Pinpoint the cell where the given text exists, returning its [x, y] midpoint coordinate. 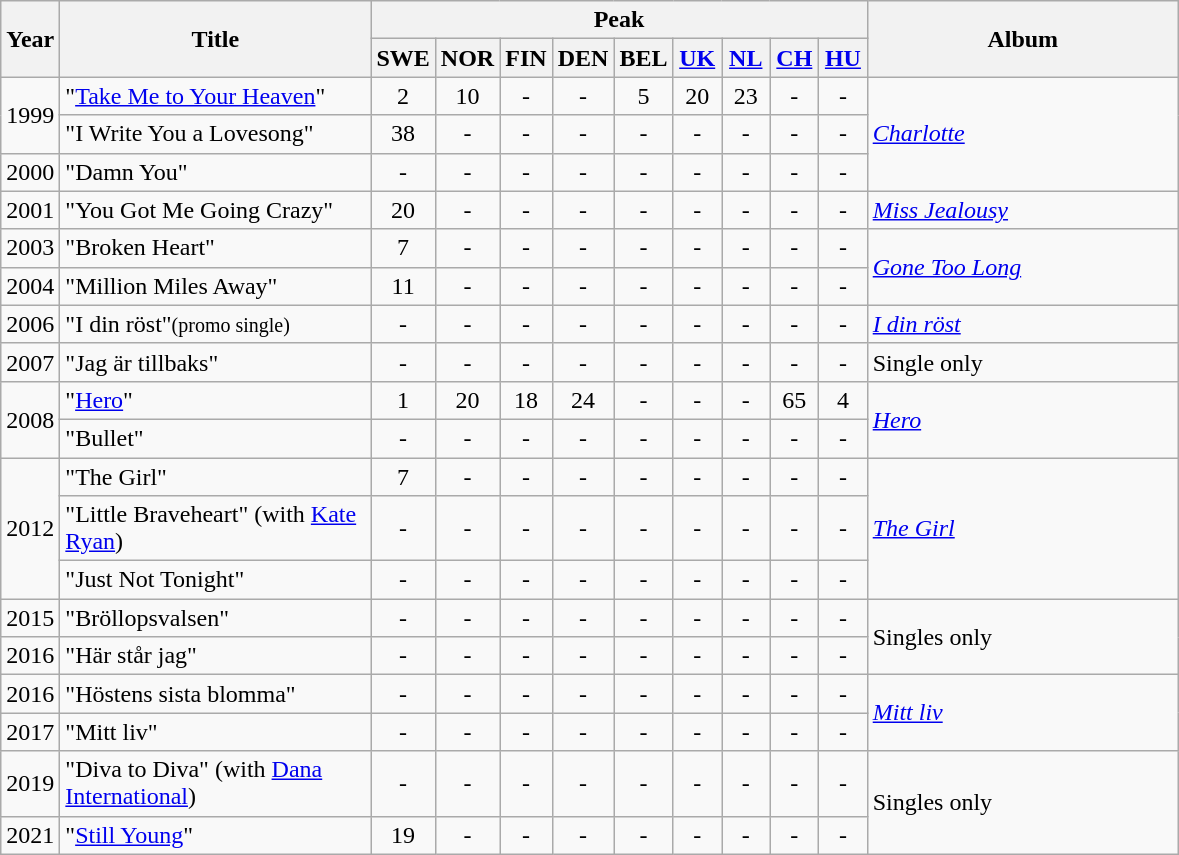
"Jag är tillbaks" [216, 362]
2001 [30, 210]
"Damn You" [216, 172]
11 [403, 286]
FIN [526, 58]
2003 [30, 248]
2012 [30, 528]
"You Got Me Going Crazy" [216, 210]
4 [844, 400]
SWE [403, 58]
"Million Miles Away" [216, 286]
2017 [30, 732]
65 [794, 400]
2 [403, 96]
"Hero" [216, 400]
2004 [30, 286]
Charlotte [1022, 134]
"I din röst"(promo single) [216, 324]
"Diva to Diva" (with Dana International) [216, 784]
"Höstens sista blomma" [216, 694]
I din röst [1022, 324]
1 [403, 400]
HU [844, 58]
The Girl [1022, 528]
Album [1022, 39]
Hero [1022, 419]
2000 [30, 172]
Gone Too Long [1022, 267]
2008 [30, 419]
2015 [30, 618]
2007 [30, 362]
Single only [1022, 362]
"The Girl" [216, 477]
"Bröllopsvalsen" [216, 618]
"Broken Heart" [216, 248]
CH [794, 58]
"Här står jag" [216, 656]
1999 [30, 115]
18 [526, 400]
2021 [30, 835]
10 [467, 96]
23 [746, 96]
NOR [467, 58]
19 [403, 835]
"Still Young" [216, 835]
Peak [619, 20]
UK [698, 58]
"Little Braveheart" (with Kate Ryan) [216, 528]
Year [30, 39]
DEN [583, 58]
Miss Jealousy [1022, 210]
"I Write You a Lovesong" [216, 134]
2019 [30, 784]
"Mitt liv" [216, 732]
"Just Not Tonight" [216, 580]
2006 [30, 324]
NL [746, 58]
38 [403, 134]
5 [644, 96]
24 [583, 400]
"Bullet" [216, 438]
Mitt liv [1022, 713]
BEL [644, 58]
"Take Me to Your Heaven" [216, 96]
Title [216, 39]
